Find where the given text appears and provide that cell's center as [x, y] coordinate. 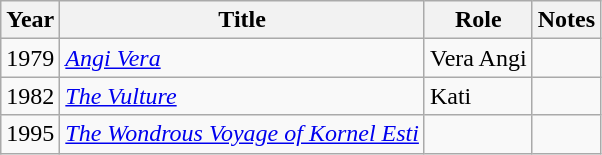
Title [242, 20]
The Vulture [242, 96]
Angi Vera [242, 58]
1995 [30, 134]
Kati [478, 96]
Role [478, 20]
Notes [566, 20]
Year [30, 20]
The Wondrous Voyage of Kornel Esti [242, 134]
Vera Angi [478, 58]
1982 [30, 96]
1979 [30, 58]
